Capture the cell that displays the provided text and extract its [x, y] central coordinate. 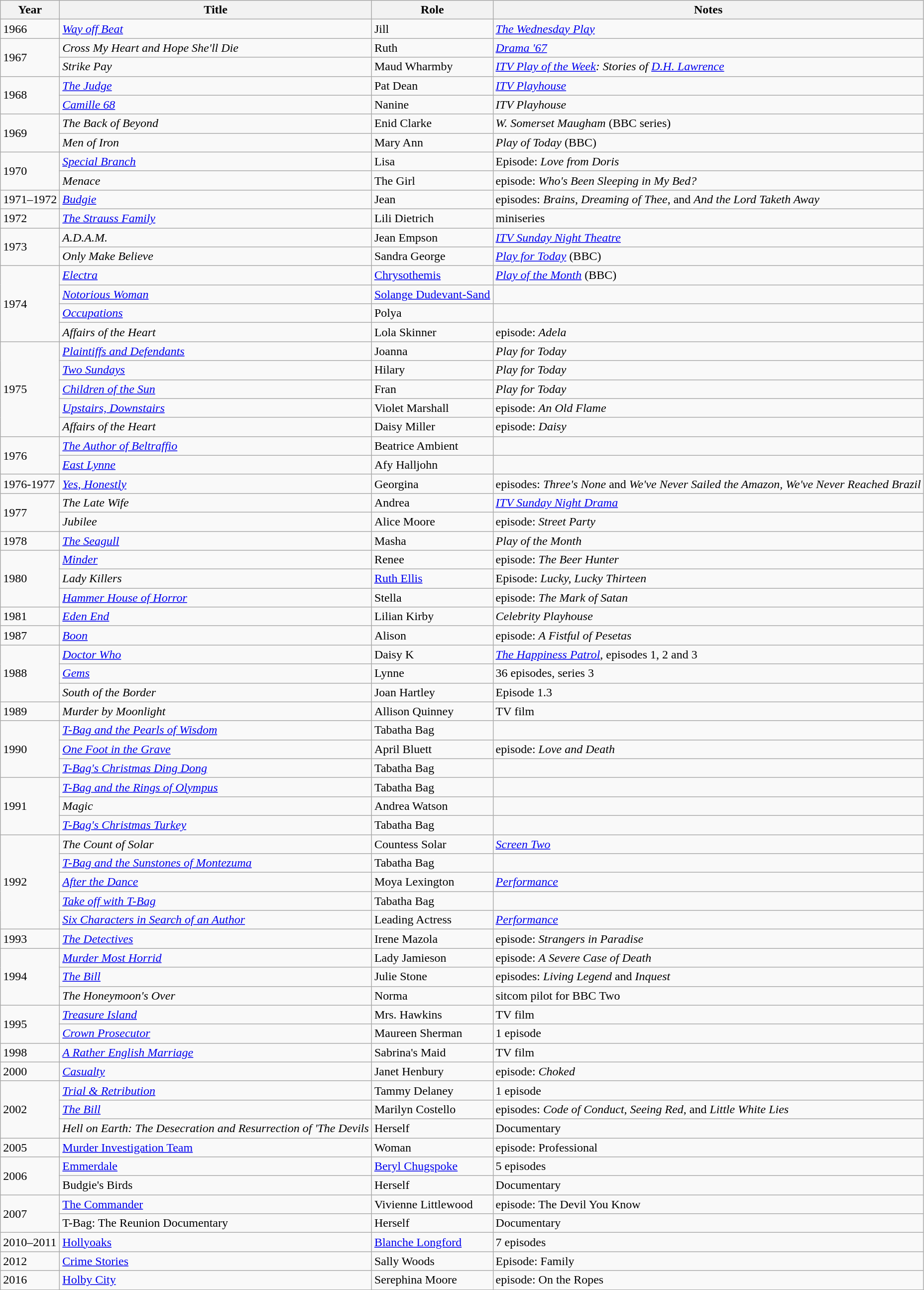
episodes: Living Legend and Inquest [708, 977]
Crime Stories [216, 1261]
Sally Woods [432, 1261]
Hollyoaks [216, 1242]
1967 [30, 57]
Blanche Longford [432, 1242]
After the Dance [216, 882]
1972 [30, 218]
1995 [30, 1024]
Marilyn Costello [432, 1109]
Occupations [216, 313]
Play for Today (BBC) [708, 257]
Joanna [432, 351]
Jill [432, 29]
Yes, Honestly [216, 484]
1971–1972 [30, 199]
Electra [216, 275]
Lola Skinner [432, 332]
Stella [432, 598]
Doctor Who [216, 654]
Murder Investigation Team [216, 1147]
2005 [30, 1147]
Episode: Family [708, 1261]
The Strauss Family [216, 218]
1989 [30, 711]
Episode: Lucky, Lucky Thirteen [708, 579]
Title [216, 10]
Budgie [216, 199]
episode: The Mark of Satan [708, 598]
Special Branch [216, 161]
Casualty [216, 1071]
Norma [432, 996]
1990 [30, 749]
Camille 68 [216, 105]
episode: A Fistful of Pesetas [708, 636]
Daisy K [432, 654]
Strike Pay [216, 67]
Violet Marshall [432, 408]
T-Bag and the Rings of Olympus [216, 787]
episode: Street Party [708, 521]
Pat Dean [432, 86]
T-Bag and the Sunstones of Montezuma [216, 863]
episode: Professional [708, 1147]
The Author of Beltraffio [216, 446]
Emmerdale [216, 1166]
East Lynne [216, 465]
Minder [216, 560]
Episode 1.3 [708, 692]
sitcom pilot for BBC Two [708, 996]
2010–2011 [30, 1242]
Allison Quinney [432, 711]
Alice Moore [432, 521]
2007 [30, 1214]
Lilian Kirby [432, 617]
Lisa [432, 161]
2012 [30, 1261]
Celebrity Playhouse [708, 617]
episode: A Severe Case of Death [708, 958]
Play of Today (BBC) [708, 142]
Gems [216, 673]
The Honeymoon's Over [216, 996]
The Judge [216, 86]
Serephina Moore [432, 1280]
episode: The Beer Hunter [708, 560]
Maud Wharmby [432, 67]
Budgie's Birds [216, 1185]
Lynne [432, 673]
Andrea [432, 503]
Alison [432, 636]
W. Somerset Maugham (BBC series) [708, 124]
The Happiness Patrol, episodes 1, 2 and 3 [708, 654]
Woman [432, 1147]
1998 [30, 1052]
1976-1977 [30, 484]
The Late Wife [216, 503]
1966 [30, 29]
1978 [30, 540]
1974 [30, 304]
Holby City [216, 1280]
Notes [708, 10]
Joan Hartley [432, 692]
Year [30, 10]
1994 [30, 977]
Plaintiffs and Defendants [216, 351]
South of the Border [216, 692]
Maureen Sherman [432, 1033]
Role [432, 10]
The Seagull [216, 540]
A.D.A.M. [216, 238]
Men of Iron [216, 142]
Lili Dietrich [432, 218]
Mrs. Hawkins [432, 1015]
T-Bag and the Pearls of Wisdom [216, 730]
Ruth [432, 48]
1980 [30, 579]
episode: Choked [708, 1071]
Play of the Month [708, 540]
ITV Sunday Night Theatre [708, 238]
1977 [30, 512]
1976 [30, 455]
2016 [30, 1280]
Solange Dudevant-Sand [432, 294]
T-Bag's Christmas Ding Dong [216, 768]
1991 [30, 806]
Nanine [432, 105]
The Count of Solar [216, 844]
episode: Who's Been Sleeping in My Bed? [708, 180]
5 episodes [708, 1166]
Six Characters in Search of an Author [216, 920]
Jean [432, 199]
Leading Actress [432, 920]
Murder Most Horrid [216, 958]
Sabrina's Maid [432, 1052]
episode: An Old Flame [708, 408]
episode: Strangers in Paradise [708, 939]
1987 [30, 636]
Two Sundays [216, 370]
Take off with T-Bag [216, 901]
1981 [30, 617]
April Bluett [432, 749]
The Girl [432, 180]
Fran [432, 389]
36 episodes, series 3 [708, 673]
Play of the Month (BBC) [708, 275]
Screen Two [708, 844]
The Back of Beyond [216, 124]
Menace [216, 180]
2000 [30, 1071]
ITV Play of the Week: Stories of D.H. Lawrence [708, 67]
Sandra George [432, 257]
2002 [30, 1109]
Jean Empson [432, 238]
Countess Solar [432, 844]
1970 [30, 171]
1988 [30, 673]
Treasure Island [216, 1015]
episodes: Code of Conduct, Seeing Red, and Little White Lies [708, 1109]
Episode: Love from Doris [708, 161]
Lady Killers [216, 579]
ITV Sunday Night Drama [708, 503]
T-Bag: The Reunion Documentary [216, 1223]
Hilary [432, 370]
episode: Adela [708, 332]
7 episodes [708, 1242]
Chrysothemis [432, 275]
episode: On the Ropes [708, 1280]
Children of the Sun [216, 389]
1973 [30, 247]
The Wednesday Play [708, 29]
Afy Halljohn [432, 465]
Mary Ann [432, 142]
episode: Daisy [708, 427]
Daisy Miller [432, 427]
Irene Mazola [432, 939]
Andrea Watson [432, 806]
1969 [30, 133]
Julie Stone [432, 977]
Drama '67 [708, 48]
Cross My Heart and Hope She'll Die [216, 48]
Hammer House of Horror [216, 598]
1992 [30, 882]
1968 [30, 95]
episodes: Three's None and We've Never Sailed the Amazon, We've Never Reached Brazil [708, 484]
Way off Beat [216, 29]
Crown Prosecutor [216, 1033]
Boon [216, 636]
A Rather English Marriage [216, 1052]
episode: Love and Death [708, 749]
Lady Jamieson [432, 958]
Enid Clarke [432, 124]
Janet Henbury [432, 1071]
1975 [30, 389]
Beryl Chugspoke [432, 1166]
Vivienne Littlewood [432, 1204]
miniseries [708, 218]
1993 [30, 939]
The Detectives [216, 939]
episodes: Brains, Dreaming of Thee, and And the Lord Taketh Away [708, 199]
Hell on Earth: The Desecration and Resurrection of 'The Devils [216, 1128]
Jubilee [216, 521]
Murder by Moonlight [216, 711]
T-Bag's Christmas Turkey [216, 825]
Trial & Retribution [216, 1090]
2006 [30, 1176]
Georgina [432, 484]
Notorious Woman [216, 294]
Masha [432, 540]
episode: The Devil You Know [708, 1204]
Polya [432, 313]
Tammy Delaney [432, 1090]
One Foot in the Grave [216, 749]
Only Make Believe [216, 257]
Magic [216, 806]
Ruth Ellis [432, 579]
Renee [432, 560]
The Commander [216, 1204]
Eden End [216, 617]
Upstairs, Downstairs [216, 408]
Moya Lexington [432, 882]
Beatrice Ambient [432, 446]
